Scan for the cell matching the given text and deliver its (X, Y) coordinate at center. 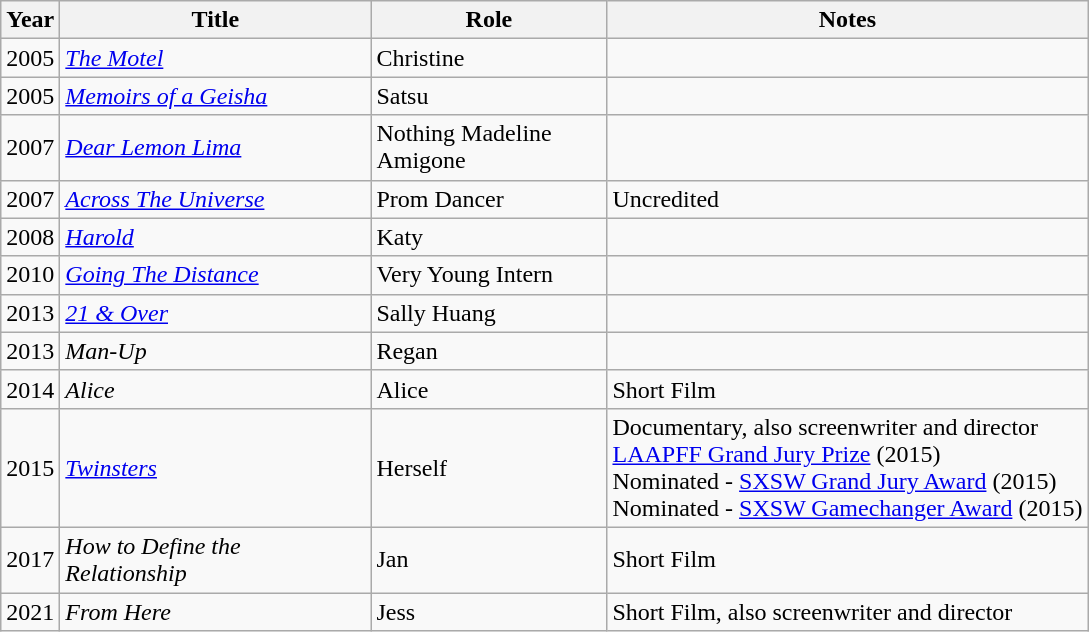
Man-Up (216, 351)
Role (489, 20)
2008 (30, 237)
Dear Lemon Lima (216, 148)
Year (30, 20)
Regan (489, 351)
2017 (30, 560)
Title (216, 20)
Prom Dancer (489, 199)
Jan (489, 560)
Herself (489, 468)
2014 (30, 389)
Twinsters (216, 468)
Notes (848, 20)
2010 (30, 275)
Harold (216, 237)
Memoirs of a Geisha (216, 96)
Sally Huang (489, 313)
Jess (489, 611)
Uncredited (848, 199)
Short Film, also screenwriter and director (848, 611)
Satsu (489, 96)
2021 (30, 611)
Nothing Madeline Amigone (489, 148)
Christine (489, 58)
21 & Over (216, 313)
Across The Universe (216, 199)
Katy (489, 237)
The Motel (216, 58)
How to Define the Relationship (216, 560)
2015 (30, 468)
From Here (216, 611)
Going The Distance (216, 275)
Very Young Intern (489, 275)
